For the text-containing cell, return its midpoint in (X, Y) coordinate format. 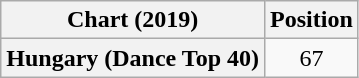
Hungary (Dance Top 40) (133, 58)
67 (312, 58)
Position (312, 20)
Chart (2019) (133, 20)
